Return (X, Y) of the center of cell containing provided text 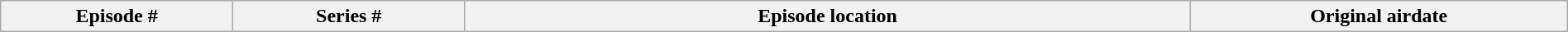
Original airdate (1379, 16)
Episode # (117, 16)
Series # (349, 16)
Episode location (827, 16)
